For the text-containing cell, return its midpoint in (x, y) coordinate format. 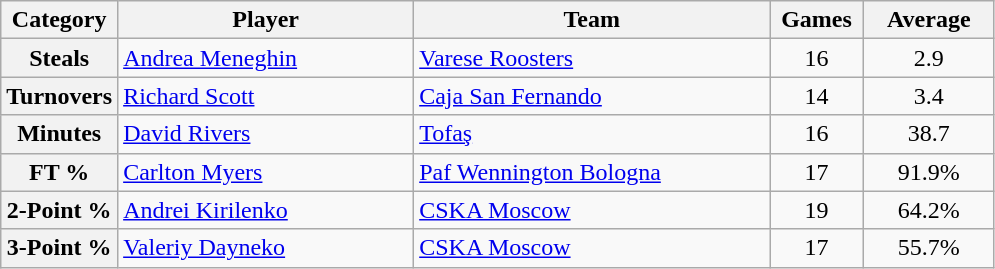
2-Point % (60, 210)
Valeriy Dayneko (266, 248)
Turnovers (60, 96)
Varese Roosters (592, 58)
Carlton Myers (266, 172)
14 (817, 96)
David Rivers (266, 134)
19 (817, 210)
Team (592, 20)
Caja San Fernando (592, 96)
Tofaş (592, 134)
38.7 (928, 134)
FT % (60, 172)
Andrea Meneghin (266, 58)
3.4 (928, 96)
Steals (60, 58)
Games (817, 20)
55.7% (928, 248)
Richard Scott (266, 96)
Category (60, 20)
3-Point % (60, 248)
91.9% (928, 172)
Player (266, 20)
2.9 (928, 58)
Andrei Kirilenko (266, 210)
64.2% (928, 210)
Paf Wennington Bologna (592, 172)
Minutes (60, 134)
Average (928, 20)
